From the cell containing the given text, extract its center point as (X, Y) coordinate. 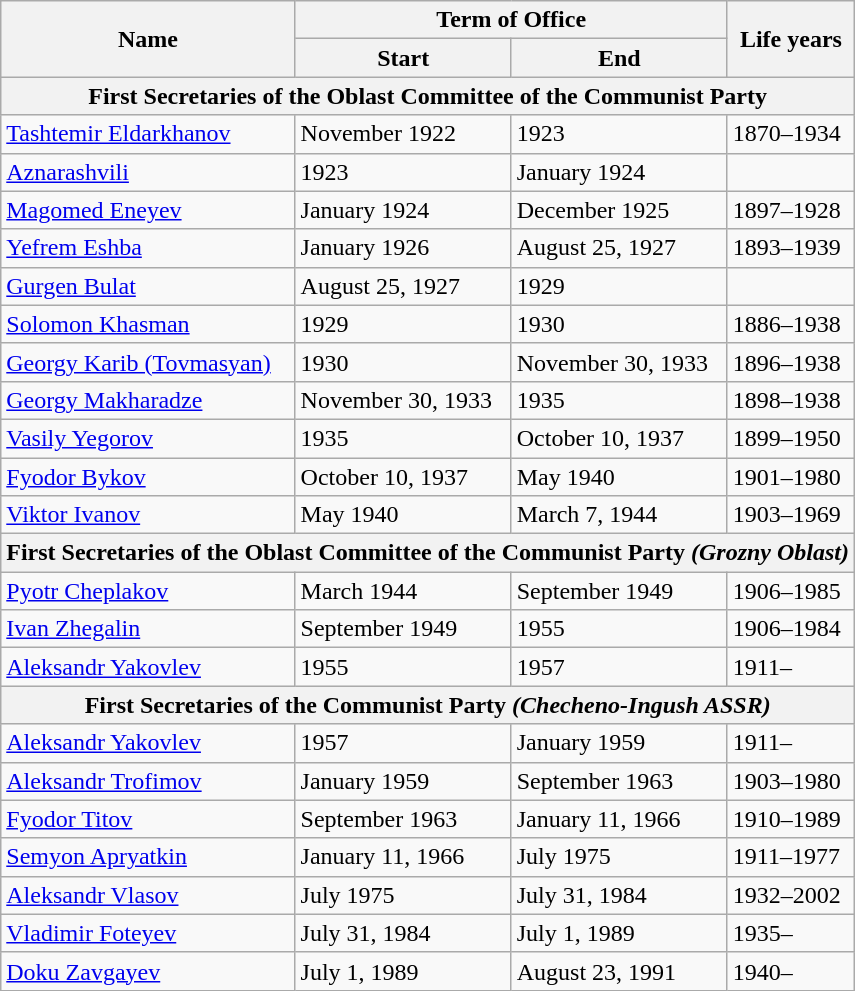
Magomed Eneyev (148, 210)
1893–1939 (790, 248)
Ivan Zhegalin (148, 629)
Aleksandr Vlasov (148, 895)
Name (148, 39)
November 1922 (403, 134)
Georgy Makharadze (148, 400)
1910–1989 (790, 819)
Fyodor Bykov (148, 477)
Solomon Khasman (148, 324)
First Secretaries of the Oblast Committee of the Communist Party (Grozny Oblast) (428, 553)
Aleksandr Trofimov (148, 781)
Start (403, 58)
1903–1980 (790, 781)
First Secretaries of the Communist Party (Checheno-Ingush ASSR) (428, 705)
Viktor Ivanov (148, 515)
1903–1969 (790, 515)
Yefrem Eshba (148, 248)
1897–1928 (790, 210)
March 7, 1944 (619, 515)
Aznarashvili (148, 172)
1932–2002 (790, 895)
March 1944 (403, 591)
Doku Zavgayev (148, 971)
Pyotr Cheplakov (148, 591)
December 1925 (619, 210)
1896–1938 (790, 362)
Vasily Yegorov (148, 438)
1911–1977 (790, 857)
End (619, 58)
Semyon Apryatkin (148, 857)
Fyodor Titov (148, 819)
Vladimir Foteyev (148, 933)
1899–1950 (790, 438)
Life years (790, 39)
August 23, 1991 (619, 971)
Term of Office (511, 20)
Gurgen Bulat (148, 286)
1886–1938 (790, 324)
Tashtemir Eldarkhanov (148, 134)
Georgy Karib (Tovmasyan) (148, 362)
1870–1934 (790, 134)
January 1926 (403, 248)
1906–1985 (790, 591)
1906–1984 (790, 629)
1901–1980 (790, 477)
1940– (790, 971)
1935– (790, 933)
1898–1938 (790, 400)
First Secretaries of the Oblast Committee of the Communist Party (428, 96)
